Locate the cell with the specified text and output its [x, y] center coordinate. 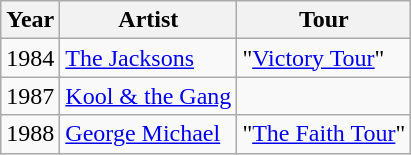
"The Faith Tour" [324, 134]
1988 [30, 134]
Year [30, 20]
Kool & the Gang [148, 96]
Artist [148, 20]
1987 [30, 96]
Tour [324, 20]
George Michael [148, 134]
"Victory Tour" [324, 58]
The Jacksons [148, 58]
1984 [30, 58]
